Capture the cell that displays the provided text and extract its [x, y] central coordinate. 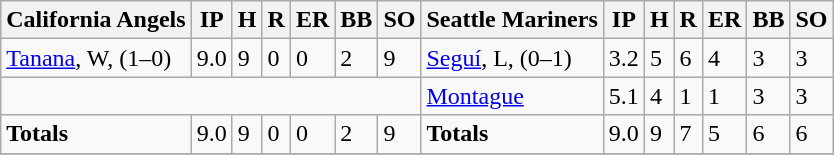
Montague [512, 96]
Tanana, W, (1–0) [96, 58]
5.1 [624, 96]
California Angels [96, 20]
Seattle Mariners [512, 20]
3.2 [624, 58]
Seguí, L, (0–1) [512, 58]
7 [688, 134]
